Scan for the cell matching the given text and deliver its [X, Y] coordinate at center. 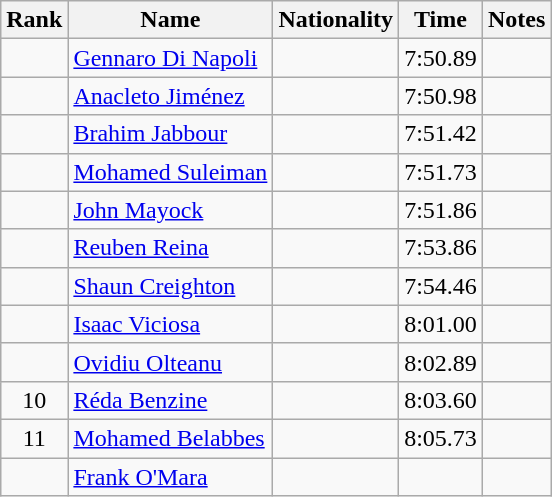
Isaac Viciosa [170, 324]
7:51.86 [441, 210]
Notes [516, 20]
8:05.73 [441, 438]
7:50.98 [441, 96]
7:50.89 [441, 58]
7:53.86 [441, 248]
Mohamed Belabbes [170, 438]
Rank [34, 20]
7:54.46 [441, 286]
Shaun Creighton [170, 286]
Anacleto Jiménez [170, 96]
Brahim Jabbour [170, 134]
11 [34, 438]
Gennaro Di Napoli [170, 58]
Ovidiu Olteanu [170, 362]
John Mayock [170, 210]
Frank O'Mara [170, 477]
8:01.00 [441, 324]
Nationality [336, 20]
8:02.89 [441, 362]
7:51.42 [441, 134]
10 [34, 400]
Mohamed Suleiman [170, 172]
Time [441, 20]
Reuben Reina [170, 248]
7:51.73 [441, 172]
Name [170, 20]
8:03.60 [441, 400]
Réda Benzine [170, 400]
